Determine the (x, y) coordinate at the center of the cell enclosing the given text.  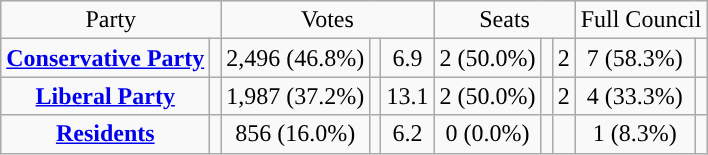
1,987 (37.2%) (296, 96)
856 (16.0%) (296, 134)
13.1 (408, 96)
Seats (504, 20)
Votes (328, 20)
2,496 (46.8%) (296, 58)
Liberal Party (106, 96)
Conservative Party (106, 58)
6.2 (408, 134)
6.9 (408, 58)
0 (0.0%) (488, 134)
1 (8.3%) (634, 134)
7 (58.3%) (634, 58)
Residents (106, 134)
4 (33.3%) (634, 96)
Party (111, 20)
Full Council (641, 20)
